Output the (X, Y) coordinate of the center of the cell containing the given text.  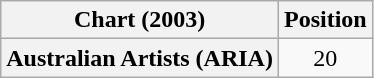
Position (325, 20)
Australian Artists (ARIA) (140, 58)
20 (325, 58)
Chart (2003) (140, 20)
